Return (X, Y) of the center of cell containing provided text 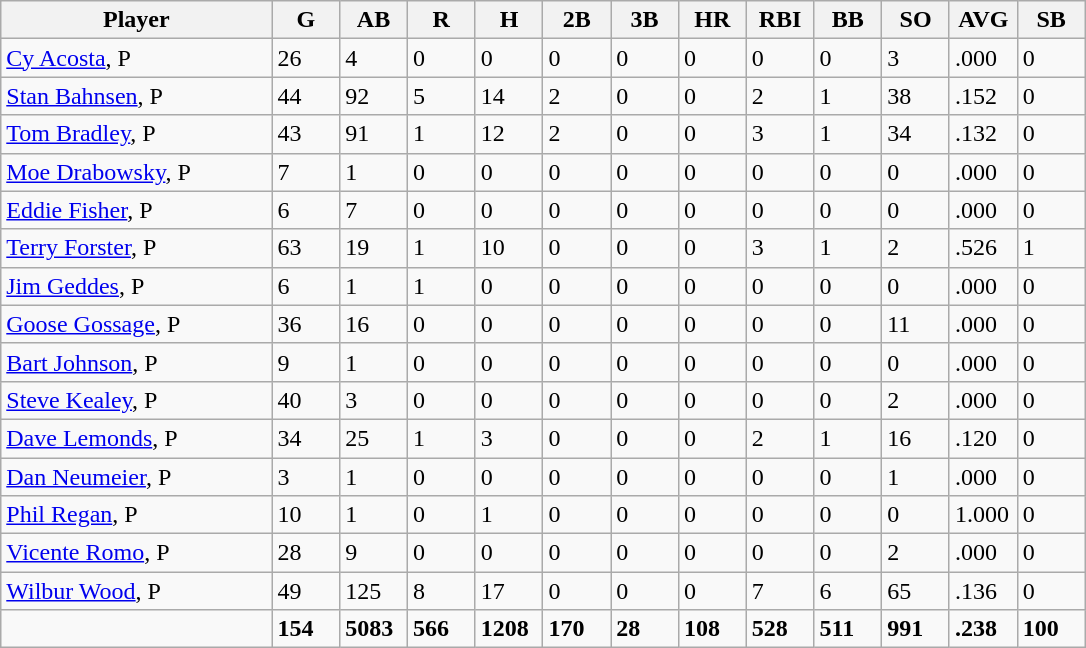
Wilbur Wood, P (136, 591)
Steve Kealey, P (136, 400)
44 (306, 96)
Vicente Romo, P (136, 553)
1.000 (983, 515)
Phil Regan, P (136, 515)
8 (441, 591)
R (441, 20)
528 (780, 629)
26 (306, 58)
Goose Gossage, P (136, 324)
511 (848, 629)
Jim Geddes, P (136, 286)
G (306, 20)
1208 (509, 629)
3B (645, 20)
49 (306, 591)
14 (509, 96)
.238 (983, 629)
100 (1051, 629)
65 (916, 591)
40 (306, 400)
12 (509, 134)
566 (441, 629)
.132 (983, 134)
170 (577, 629)
H (509, 20)
AVG (983, 20)
Eddie Fisher, P (136, 210)
Cy Acosta, P (136, 58)
125 (374, 591)
11 (916, 324)
43 (306, 134)
.526 (983, 248)
36 (306, 324)
SO (916, 20)
Stan Bahnsen, P (136, 96)
Tom Bradley, P (136, 134)
Dave Lemonds, P (136, 438)
5 (441, 96)
HR (712, 20)
25 (374, 438)
108 (712, 629)
63 (306, 248)
Player (136, 20)
991 (916, 629)
92 (374, 96)
.120 (983, 438)
5083 (374, 629)
154 (306, 629)
AB (374, 20)
Bart Johnson, P (136, 362)
SB (1051, 20)
Terry Forster, P (136, 248)
BB (848, 20)
.136 (983, 591)
Dan Neumeier, P (136, 477)
38 (916, 96)
.152 (983, 96)
19 (374, 248)
91 (374, 134)
2B (577, 20)
4 (374, 58)
RBI (780, 20)
Moe Drabowsky, P (136, 172)
17 (509, 591)
